Detect which cell encompasses the target text, then output its (x, y) center coordinate. 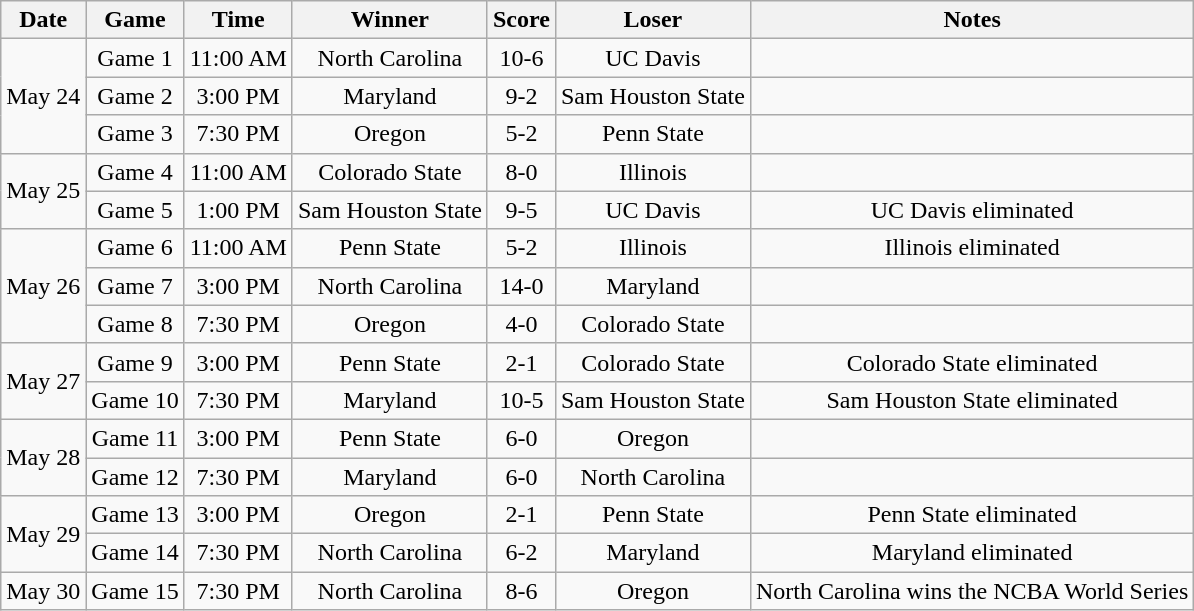
Game 5 (135, 210)
Game 1 (135, 58)
Sam Houston State eliminated (972, 400)
8-6 (521, 591)
UC Davis eliminated (972, 210)
Game 11 (135, 438)
Game 3 (135, 134)
10-6 (521, 58)
Score (521, 20)
Game 10 (135, 400)
Game 6 (135, 248)
May 29 (44, 534)
May 25 (44, 191)
4-0 (521, 324)
9-5 (521, 210)
Game 8 (135, 324)
Game 13 (135, 515)
1:00 PM (238, 210)
Winner (390, 20)
Illinois eliminated (972, 248)
Game 7 (135, 286)
Game (135, 20)
May 24 (44, 96)
Game 2 (135, 96)
May 27 (44, 381)
Game 4 (135, 172)
Game 9 (135, 362)
Date (44, 20)
10-5 (521, 400)
Game 12 (135, 477)
Penn State eliminated (972, 515)
May 28 (44, 457)
Maryland eliminated (972, 553)
8-0 (521, 172)
Game 15 (135, 591)
Colorado State eliminated (972, 362)
Loser (652, 20)
9-2 (521, 96)
6-2 (521, 553)
Time (238, 20)
Game 14 (135, 553)
14-0 (521, 286)
North Carolina wins the NCBA World Series (972, 591)
May 30 (44, 591)
May 26 (44, 286)
Notes (972, 20)
